Locate the cell with the specified text and output its (x, y) center coordinate. 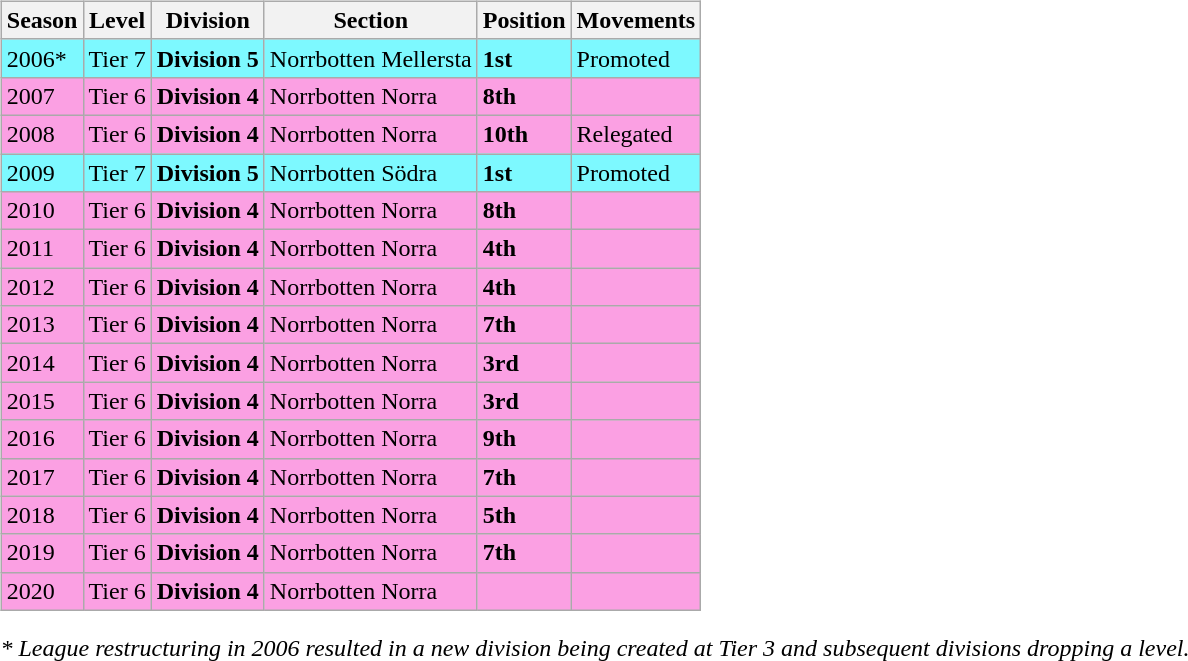
Level (117, 20)
Section (370, 20)
Season (42, 20)
10th (524, 134)
2010 (42, 211)
2017 (42, 477)
Division (208, 20)
Position (524, 20)
2016 (42, 439)
2019 (42, 553)
2009 (42, 173)
Norrbotten Södra (370, 173)
2014 (42, 363)
2012 (42, 287)
2007 (42, 96)
5th (524, 515)
Movements (636, 20)
2015 (42, 401)
2020 (42, 591)
Norrbotten Mellersta (370, 58)
Relegated (636, 134)
2018 (42, 515)
2008 (42, 134)
9th (524, 439)
2006* (42, 58)
2011 (42, 249)
2013 (42, 325)
